Return the (x, y) coordinate for the center point of the cell that contains the specified text.  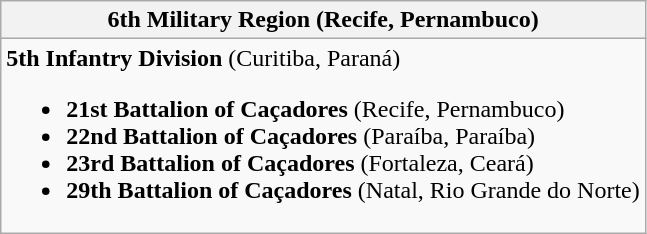
6th Military Region (Recife, Pernambuco) (324, 20)
